For the text-containing cell, return its midpoint in [x, y] coordinate format. 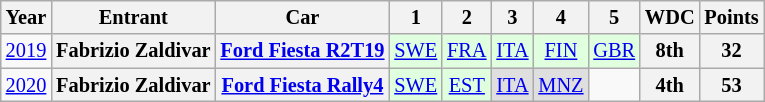
4 [560, 17]
1 [416, 17]
EST [466, 85]
2019 [26, 51]
Ford Fiesta Rally4 [302, 85]
Car [302, 17]
4th [670, 85]
FRA [466, 51]
MNZ [560, 85]
2020 [26, 85]
FIN [560, 51]
3 [512, 17]
Ford Fiesta R2T19 [302, 51]
Entrant [133, 17]
Points [732, 17]
53 [732, 85]
WDC [670, 17]
8th [670, 51]
GBR [614, 51]
2 [466, 17]
32 [732, 51]
Year [26, 17]
5 [614, 17]
